Extract the [x, y] coordinate from the center of the cell holding the provided text.  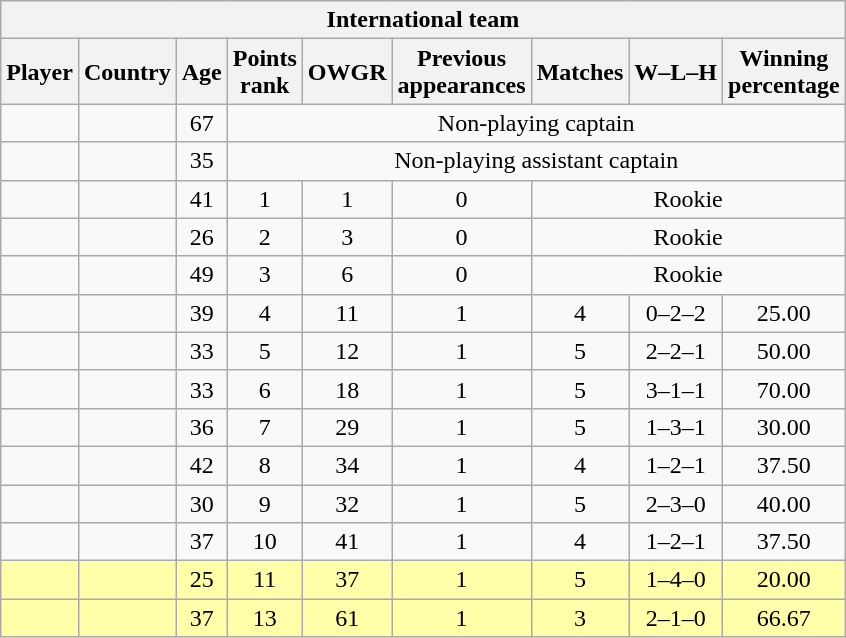
Player [40, 72]
13 [264, 618]
Winningpercentage [784, 72]
0–2–2 [676, 313]
2 [264, 237]
10 [264, 542]
OWGR [347, 72]
29 [347, 427]
1–4–0 [676, 580]
International team [423, 20]
3–1–1 [676, 389]
39 [202, 313]
35 [202, 161]
42 [202, 465]
Pointsrank [264, 72]
36 [202, 427]
2–3–0 [676, 503]
Age [202, 72]
70.00 [784, 389]
1–3–1 [676, 427]
26 [202, 237]
25.00 [784, 313]
66.67 [784, 618]
8 [264, 465]
50.00 [784, 351]
7 [264, 427]
12 [347, 351]
30.00 [784, 427]
25 [202, 580]
61 [347, 618]
20.00 [784, 580]
2–2–1 [676, 351]
Country [127, 72]
Non-playing captain [536, 123]
W–L–H [676, 72]
2–1–0 [676, 618]
Previousappearances [462, 72]
32 [347, 503]
67 [202, 123]
Non-playing assistant captain [536, 161]
34 [347, 465]
18 [347, 389]
Matches [580, 72]
9 [264, 503]
49 [202, 275]
40.00 [784, 503]
30 [202, 503]
